Extract the [X, Y] coordinate from the center of the cell holding the provided text.  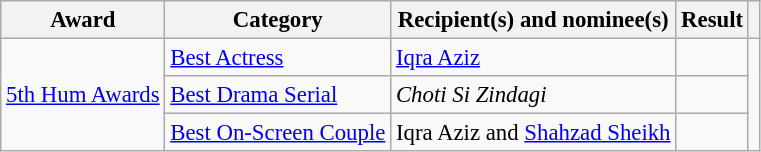
Best On-Screen Couple [278, 133]
Best Drama Serial [278, 95]
Iqra Aziz and Shahzad Sheikh [534, 133]
Iqra Aziz [534, 58]
Recipient(s) and nominee(s) [534, 20]
Choti Si Zindagi [534, 95]
5th Hum Awards [83, 96]
Best Actress [278, 58]
Result [712, 20]
Category [278, 20]
Award [83, 20]
